Identify which cell holds the provided text, then report its (x, y) central coordinate. 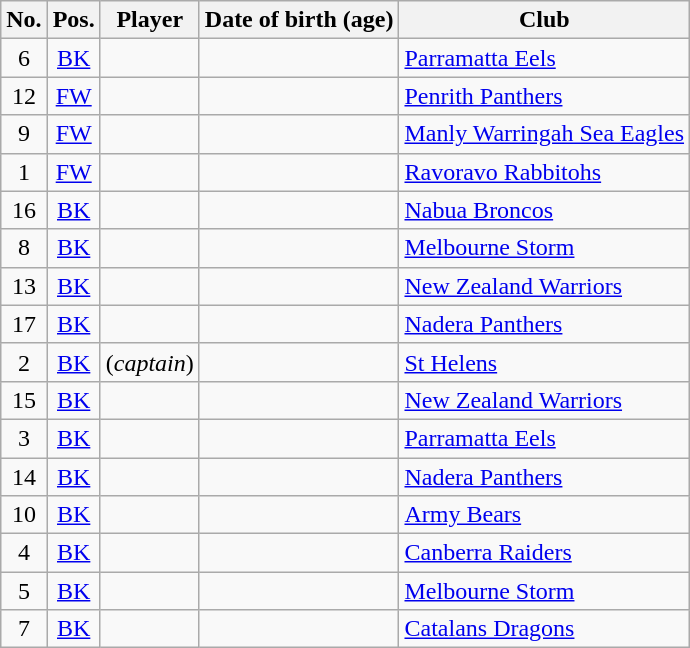
Army Bears (544, 515)
(captain) (150, 362)
3 (24, 438)
Date of birth (age) (299, 20)
Pos. (74, 20)
17 (24, 324)
Manly Warringah Sea Eagles (544, 134)
8 (24, 248)
2 (24, 362)
Ravoravo Rabbitohs (544, 172)
12 (24, 96)
14 (24, 477)
4 (24, 553)
9 (24, 134)
Canberra Raiders (544, 553)
Penrith Panthers (544, 96)
15 (24, 400)
10 (24, 515)
Player (150, 20)
1 (24, 172)
6 (24, 58)
7 (24, 629)
5 (24, 591)
Nabua Broncos (544, 210)
13 (24, 286)
Catalans Dragons (544, 629)
Club (544, 20)
16 (24, 210)
No. (24, 20)
St Helens (544, 362)
